Determine the [x, y] coordinate at the center of the cell enclosing the given text.  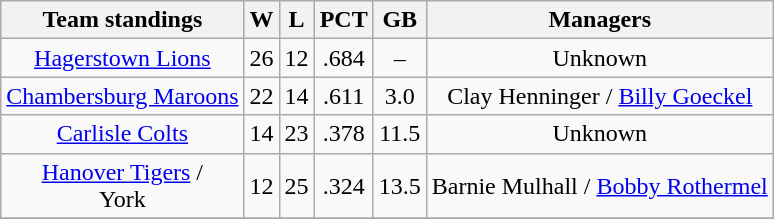
Chambersburg Maroons [122, 96]
Carlisle Colts [122, 134]
Barnie Mulhall / Bobby Rothermel [600, 186]
.378 [344, 134]
Team standings [122, 20]
Managers [600, 20]
W [262, 20]
26 [262, 58]
11.5 [400, 134]
– [400, 58]
.324 [344, 186]
22 [262, 96]
13.5 [400, 186]
L [296, 20]
Hagerstown Lions [122, 58]
25 [296, 186]
3.0 [400, 96]
.684 [344, 58]
PCT [344, 20]
.611 [344, 96]
GB [400, 20]
23 [296, 134]
Clay Henninger / Billy Goeckel [600, 96]
Hanover Tigers /York [122, 186]
